Locate the cell with the specified text and output its (X, Y) center coordinate. 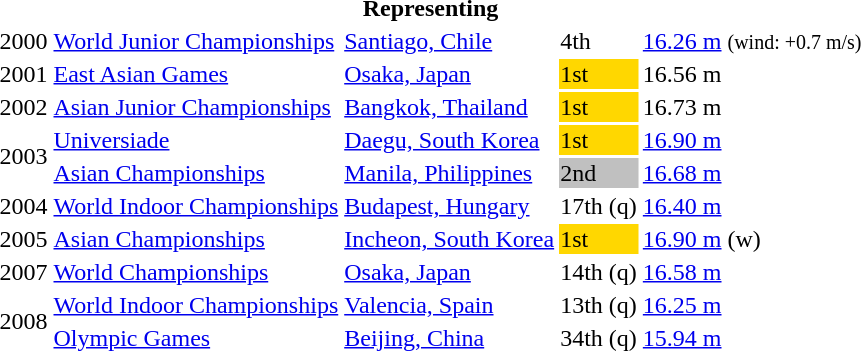
14th (q) (599, 272)
13th (q) (599, 305)
2nd (599, 173)
Budapest, Hungary (450, 206)
Asian Junior Championships (196, 107)
Daegu, South Korea (450, 140)
World Junior Championships (196, 41)
Bangkok, Thailand (450, 107)
East Asian Games (196, 74)
4th (599, 41)
Incheon, South Korea (450, 239)
Valencia, Spain (450, 305)
Manila, Philippines (450, 173)
17th (q) (599, 206)
World Championships (196, 272)
Universiade (196, 140)
Santiago, Chile (450, 41)
